From the cell containing the given text, extract its center point as [X, Y] coordinate. 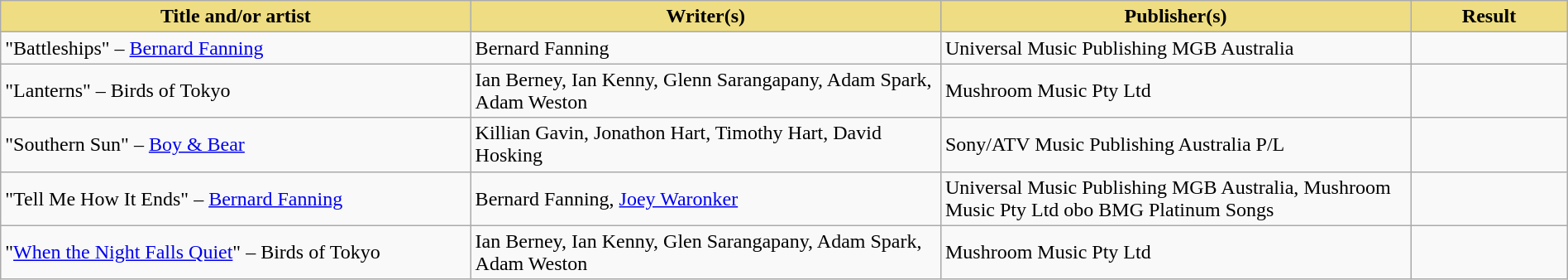
Sony/ATV Music Publishing Australia P/L [1175, 144]
Ian Berney, Ian Kenny, Glenn Sarangapany, Adam Spark, Adam Weston [705, 91]
Writer(s) [705, 17]
"Lanterns" – Birds of Tokyo [236, 91]
Title and/or artist [236, 17]
"Southern Sun" – Boy & Bear [236, 144]
Universal Music Publishing MGB Australia [1175, 48]
Result [1489, 17]
Universal Music Publishing MGB Australia, Mushroom Music Pty Ltd obo BMG Platinum Songs [1175, 199]
Publisher(s) [1175, 17]
"When the Night Falls Quiet" – Birds of Tokyo [236, 252]
"Tell Me How It Ends" – Bernard Fanning [236, 199]
Killian Gavin, Jonathon Hart, Timothy Hart, David Hosking [705, 144]
Bernard Fanning [705, 48]
"Battleships" – Bernard Fanning [236, 48]
Ian Berney, Ian Kenny, Glen Sarangapany, Adam Spark, Adam Weston [705, 252]
Bernard Fanning, Joey Waronker [705, 199]
